Detect which cell encompasses the target text, then output its [X, Y] center coordinate. 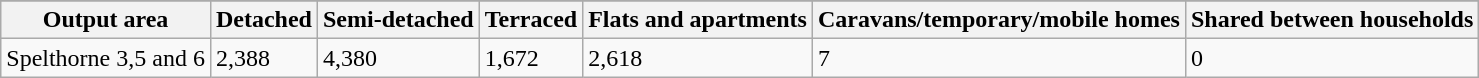
Spelthorne 3,5 and 6 [106, 58]
Semi-detached [398, 20]
1,672 [530, 58]
0 [1332, 58]
Detached [264, 20]
7 [998, 58]
Caravans/temporary/mobile homes [998, 20]
Flats and apartments [698, 20]
Terraced [530, 20]
Shared between households [1332, 20]
2,618 [698, 58]
2,388 [264, 58]
Output area [106, 20]
4,380 [398, 58]
